Pinpoint the cell where the given text exists, returning its [x, y] midpoint coordinate. 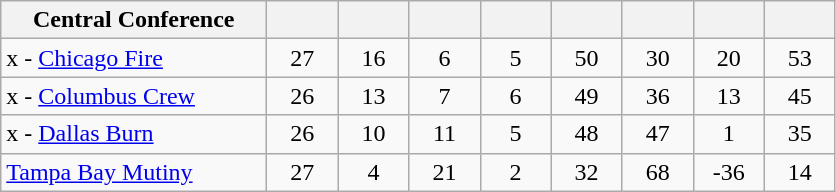
20 [728, 58]
1 [728, 134]
50 [586, 58]
21 [444, 172]
35 [800, 134]
Central Conference [134, 20]
x - Columbus Crew [134, 96]
2 [516, 172]
68 [658, 172]
7 [444, 96]
Tampa Bay Mutiny [134, 172]
16 [374, 58]
10 [374, 134]
45 [800, 96]
x - Chicago Fire [134, 58]
11 [444, 134]
-36 [728, 172]
47 [658, 134]
49 [586, 96]
4 [374, 172]
32 [586, 172]
x - Dallas Burn [134, 134]
36 [658, 96]
30 [658, 58]
48 [586, 134]
14 [800, 172]
53 [800, 58]
